For the text-containing cell, return its midpoint in (x, y) coordinate format. 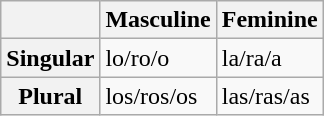
lo/ro/o (158, 58)
Singular (50, 58)
Plural (50, 96)
los/ros/os (158, 96)
la/ra/a (270, 58)
Feminine (270, 20)
Masculine (158, 20)
las/ras/as (270, 96)
